Find where the given text appears and provide that cell's center as (x, y) coordinate. 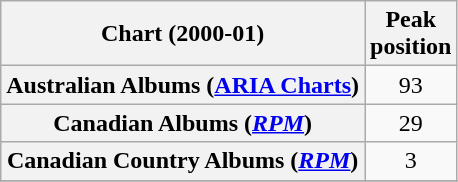
Canadian Country Albums (RPM) (183, 161)
Chart (2000-01) (183, 34)
93 (411, 85)
3 (411, 161)
29 (411, 123)
Australian Albums (ARIA Charts) (183, 85)
Canadian Albums (RPM) (183, 123)
Peak position (411, 34)
